From the cell containing the given text, extract its center point as [X, Y] coordinate. 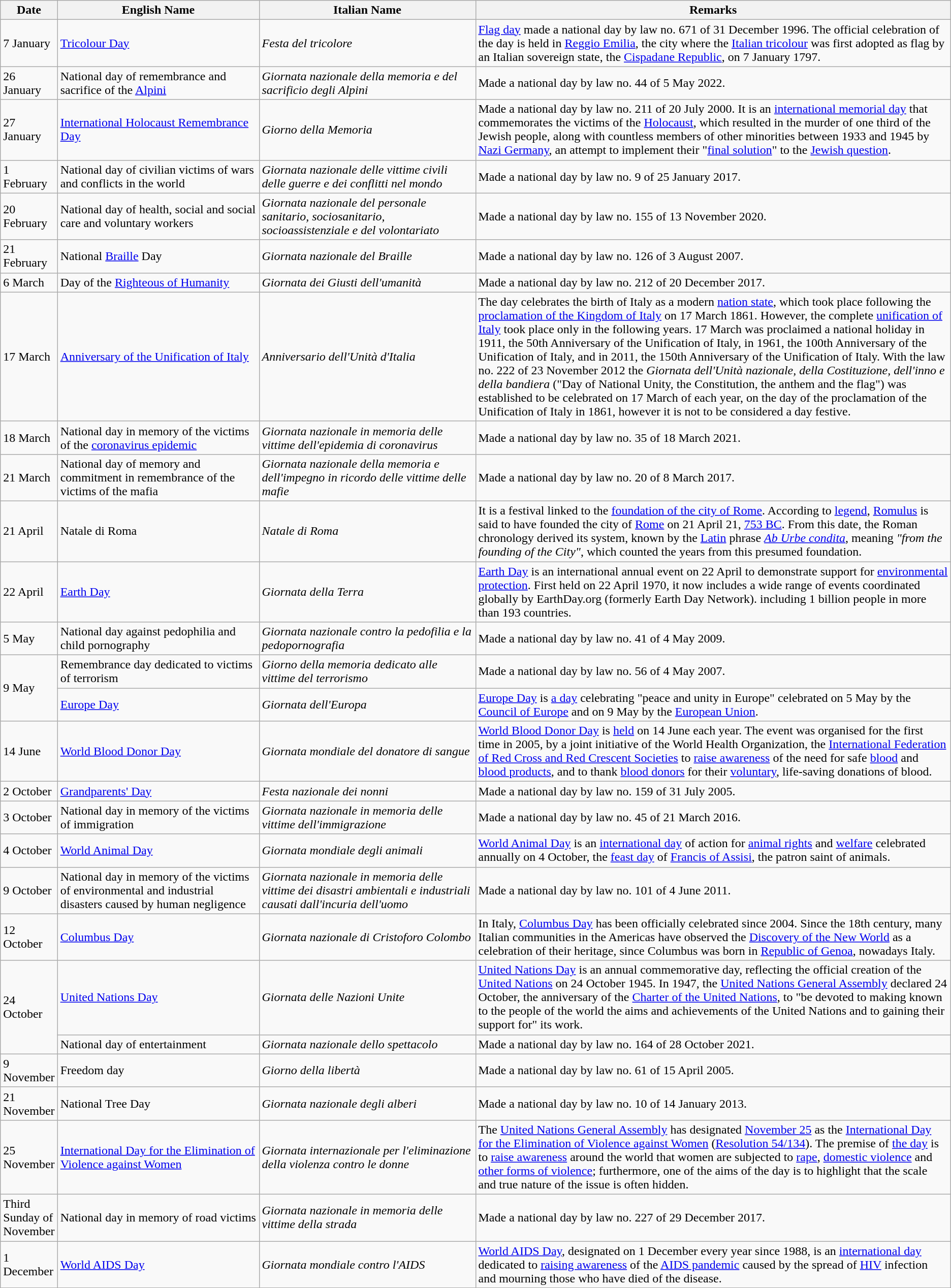
Giornata nazionale della memoria e dell'impegno in ricordo delle vittime delle mafie [367, 477]
Europe Day is a day celebrating "peace and unity in Europe" celebrated on 5 May by the Council of Europe and on 9 May by the European Union. [713, 705]
9 October [29, 890]
20 February [29, 216]
Made a national day by law no. 56 of 4 May 2007. [713, 671]
Earth Day [158, 592]
1 February [29, 177]
21 March [29, 477]
Made a national day by law no. 212 of 20 December 2017. [713, 282]
Remarks [713, 10]
4 October [29, 850]
International Day for the Elimination of Violence against Women [158, 1157]
6 March [29, 282]
English Name [158, 10]
9 May [29, 688]
5 May [29, 639]
18 March [29, 438]
Made a national day by law no. 101 of 4 June 2011. [713, 890]
Giornata nazionale dello spettacolo [367, 1044]
National Braille Day [158, 256]
Made a national day by law no. 44 of 5 May 2022. [713, 83]
Columbus Day [158, 937]
Made a national day by law no. 9 of 25 January 2017. [713, 177]
Made a national day by law no. 35 of 18 March 2021. [713, 438]
Giornata internazionale per l'eliminazione della violenza contro le donne [367, 1157]
National day of civilian victims of wars and conflicts in the world [158, 177]
Made a national day by law no. 227 of 29 December 2017. [713, 1217]
Giorno della memoria dedicato alle vittime del terrorismo [367, 671]
21 April [29, 531]
17 March [29, 357]
27 January [29, 130]
Giornata della Terra [367, 592]
National day in memory of the victims of environmental and industrial disasters caused by human negligence [158, 890]
National day of memory and commitment in remembrance of the victims of the mafia [158, 477]
21 November [29, 1103]
25 November [29, 1157]
National Tree Day [158, 1103]
World AIDS Day [158, 1265]
1 December [29, 1265]
Anniversary of the Unification of Italy [158, 357]
National day of health, social and social care and voluntary workers [158, 216]
Made a national day by law no. 159 of 31 July 2005. [713, 791]
National day in memory of the victims of the coronavirus epidemic [158, 438]
3 October [29, 818]
Italian Name [367, 10]
26 January [29, 83]
14 June [29, 752]
7 January [29, 43]
Giornata dei Giusti dell'umanità [367, 282]
Giornata nazionale in memoria delle vittime dei disastri ambientali e industriali causati dall'incuria dell'uomo [367, 890]
National day of remembrance and sacrifice of the Alpini [158, 83]
Giornata mondiale contro l'AIDS [367, 1265]
Giornata nazionale contro la pedofilia e la pedopornografia [367, 639]
Giornata dell'Europa [367, 705]
Giornata nazionale di Cristoforo Colombo [367, 937]
Day of the Righteous of Humanity [158, 282]
Date [29, 10]
Giornata mondiale degli animali [367, 850]
Anniversario dell'Unità d'Italia [367, 357]
24 October [29, 1007]
Remembrance day dedicated to victims of terrorism [158, 671]
Europe Day [158, 705]
World Animal Day [158, 850]
Grandparents' Day [158, 791]
United Nations Day [158, 997]
Festa del tricolore [367, 43]
Giornata nazionale in memoria delle vittime della strada [367, 1217]
Giornata nazionale delle vittime civili delle guerre e dei conflitti nel mondo [367, 177]
Giornata delle Nazioni Unite [367, 997]
Freedom day [158, 1071]
Made a national day by law no. 126 of 3 August 2007. [713, 256]
National day in memory of the victims of immigration [158, 818]
Giornata mondiale del donatore di sangue [367, 752]
Made a national day by law no. 164 of 28 October 2021. [713, 1044]
22 April [29, 592]
Made a national day by law no. 20 of 8 March 2017. [713, 477]
International Holocaust Remembrance Day [158, 130]
Third Sunday of November [29, 1217]
Giorno della libertà [367, 1071]
Made a national day by law no. 155 of 13 November 2020. [713, 216]
Giornata nazionale della memoria e del sacrificio degli Alpini [367, 83]
Giornata nazionale del personale sanitario, sociosanitario, socioassistenziale e del volontariato [367, 216]
2 October [29, 791]
Giornata nazionale in memoria delle vittime dell'epidemia di coronavirus [367, 438]
Giornata nazionale degli alberi [367, 1103]
Made a national day by law no. 10 of 14 January 2013. [713, 1103]
Giorno della Memoria [367, 130]
National day in memory of road victims [158, 1217]
Made a national day by law no. 45 of 21 March 2016. [713, 818]
Tricolour Day [158, 43]
Made a national day by law no. 61 of 15 April 2005. [713, 1071]
Giornata nazionale in memoria delle vittime dell'immigrazione [367, 818]
National day against pedophilia and child pornography [158, 639]
Made a national day by law no. 41 of 4 May 2009. [713, 639]
Festa nazionale dei nonni [367, 791]
World Blood Donor Day [158, 752]
12 October [29, 937]
National day of entertainment [158, 1044]
9 November [29, 1071]
21 February [29, 256]
Giornata nazionale del Braille [367, 256]
